Return [x, y] of the center of cell containing provided text 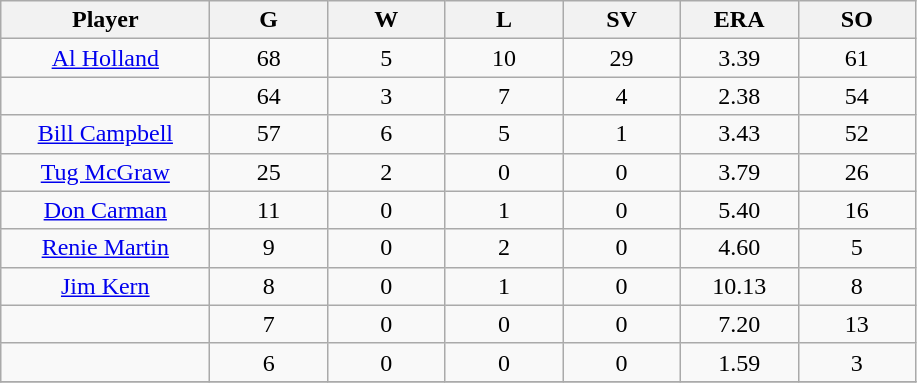
11 [269, 210]
5.40 [739, 210]
ERA [739, 20]
SV [622, 20]
4 [622, 96]
64 [269, 96]
4.60 [739, 248]
1.59 [739, 362]
Renie Martin [106, 248]
29 [622, 58]
7.20 [739, 324]
10.13 [739, 286]
10 [504, 58]
54 [857, 96]
3.79 [739, 172]
G [269, 20]
26 [857, 172]
2.38 [739, 96]
68 [269, 58]
13 [857, 324]
16 [857, 210]
61 [857, 58]
52 [857, 134]
9 [269, 248]
SO [857, 20]
Don Carman [106, 210]
W [386, 20]
3.43 [739, 134]
Bill Campbell [106, 134]
57 [269, 134]
3.39 [739, 58]
Player [106, 20]
25 [269, 172]
Tug McGraw [106, 172]
Al Holland [106, 58]
L [504, 20]
Jim Kern [106, 286]
